Capture the cell that displays the provided text and extract its (X, Y) central coordinate. 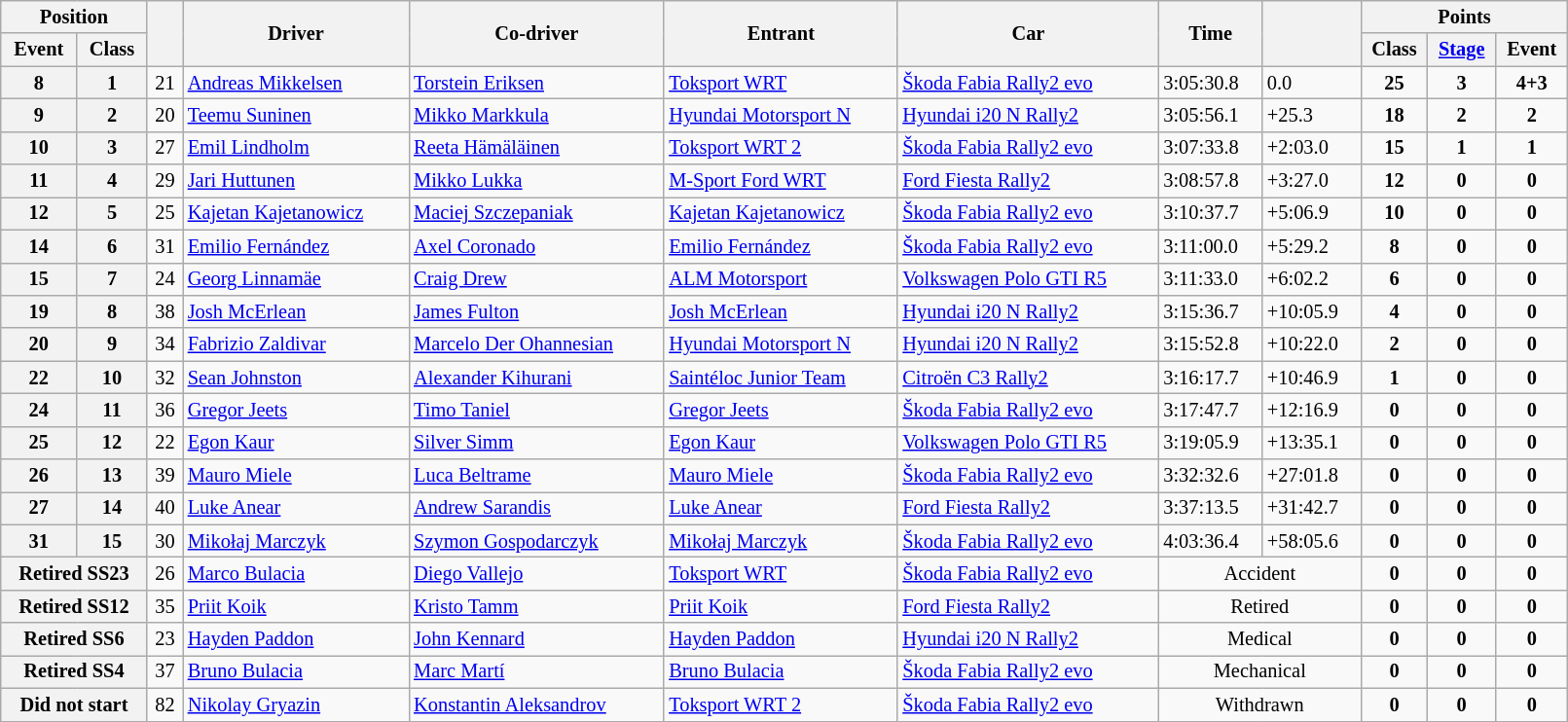
Time (1211, 33)
Marcelo Der Ohannesian (536, 344)
18 (1394, 115)
Driver (296, 33)
Silver Simm (536, 443)
Konstantin Aleksandrov (536, 704)
+13:35.1 (1312, 443)
3:17:47.7 (1211, 410)
Axel Coronado (536, 246)
Luca Beltrame (536, 476)
Withdrawn (1259, 704)
Medical (1259, 639)
Maciej Szczepaniak (536, 213)
+10:46.9 (1312, 378)
19 (39, 311)
ALM Motorsport (781, 279)
Stage (1462, 50)
0.0 (1312, 83)
+58:05.6 (1312, 541)
James Fulton (536, 311)
Craig Drew (536, 279)
Marc Martí (536, 671)
Saintéloc Junior Team (781, 378)
5 (112, 213)
+27:01.8 (1312, 476)
Mikko Lukka (536, 181)
23 (165, 639)
4:03:36.4 (1211, 541)
Retired SS12 (74, 606)
Points (1464, 17)
7 (112, 279)
3:16:17.7 (1211, 378)
30 (165, 541)
Alexander Kihurani (536, 378)
+5:29.2 (1312, 246)
40 (165, 508)
3:37:13.5 (1211, 508)
38 (165, 311)
Retired SS6 (74, 639)
4+3 (1532, 83)
3:10:37.7 (1211, 213)
Fabrizio Zaldivar (296, 344)
John Kennard (536, 639)
Andrew Sarandis (536, 508)
13 (112, 476)
Marco Bulacia (296, 573)
Did not start (74, 704)
Szymon Gospodarczyk (536, 541)
+6:02.2 (1312, 279)
29 (165, 181)
+5:06.9 (1312, 213)
+3:27.0 (1312, 181)
3:11:33.0 (1211, 279)
Teemu Suninen (296, 115)
+31:42.7 (1312, 508)
3:15:36.7 (1211, 311)
+2:03.0 (1312, 148)
+25.3 (1312, 115)
3:05:30.8 (1211, 83)
Citroën C3 Rally2 (1028, 378)
Nikolay Gryazin (296, 704)
34 (165, 344)
Retired SS4 (74, 671)
+10:22.0 (1312, 344)
32 (165, 378)
+10:05.9 (1312, 311)
Mikko Markkula (536, 115)
3:15:52.8 (1211, 344)
37 (165, 671)
3:11:00.0 (1211, 246)
3:19:05.9 (1211, 443)
Retired SS23 (74, 573)
Andreas Mikkelsen (296, 83)
39 (165, 476)
Sean Johnston (296, 378)
Car (1028, 33)
Retired (1259, 606)
Torstein Eriksen (536, 83)
36 (165, 410)
Kristo Tamm (536, 606)
3:32:32.6 (1211, 476)
Georg Linnamäe (296, 279)
35 (165, 606)
3:07:33.8 (1211, 148)
Entrant (781, 33)
Emil Lindholm (296, 148)
Accident (1259, 573)
21 (165, 83)
Mechanical (1259, 671)
Jari Huttunen (296, 181)
+12:16.9 (1312, 410)
82 (165, 704)
Co-driver (536, 33)
M-Sport Ford WRT (781, 181)
3:08:57.8 (1211, 181)
Timo Taniel (536, 410)
Position (74, 17)
3:05:56.1 (1211, 115)
Reeta Hämäläinen (536, 148)
Diego Vallejo (536, 573)
